Return the (X, Y) coordinate for the center point of the cell that contains the specified text.  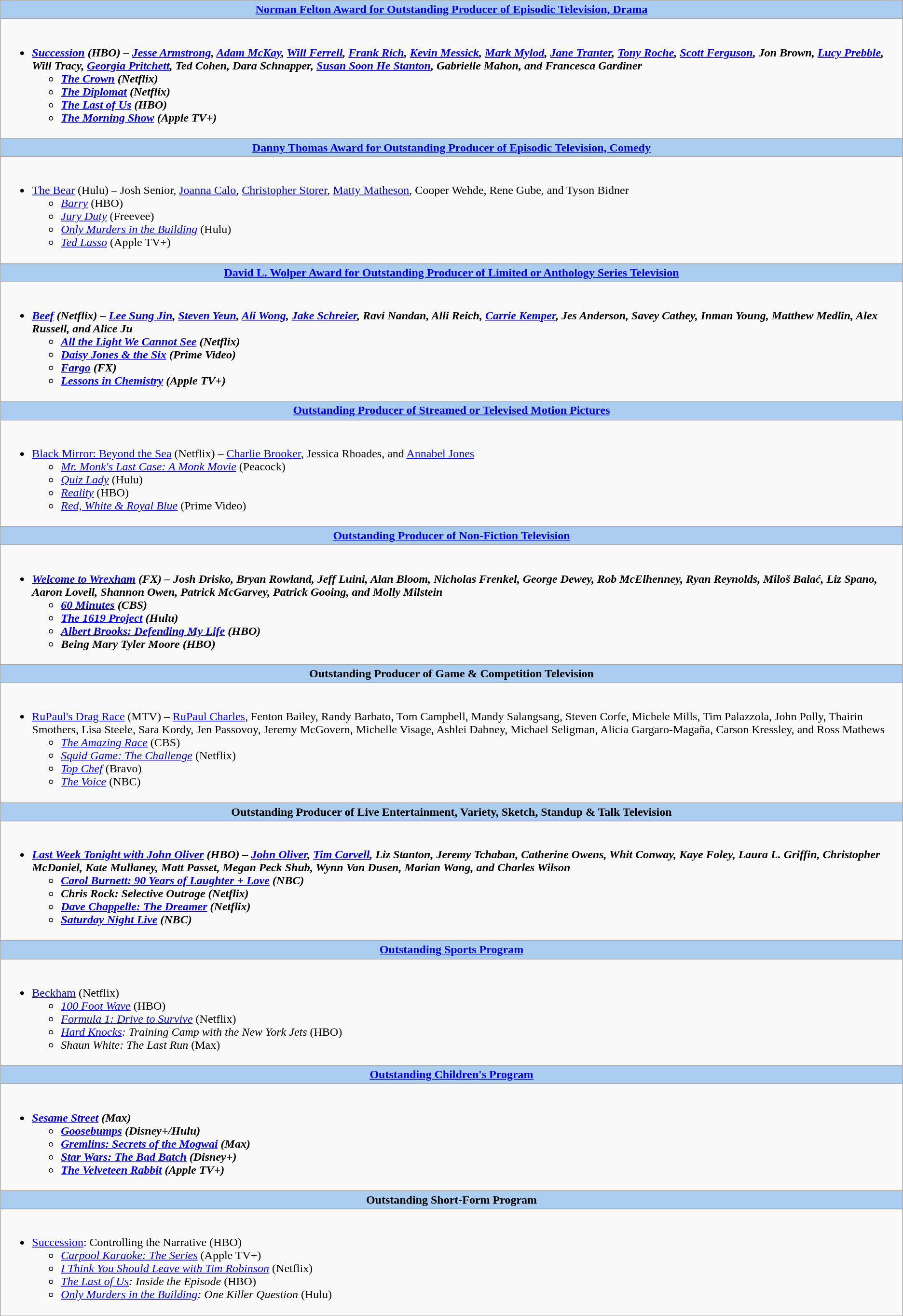
Danny Thomas Award for Outstanding Producer of Episodic Television, Comedy (451, 148)
Outstanding Sports Program (451, 950)
Outstanding Short-Form Program (451, 1200)
Outstanding Children's Program (451, 1075)
Outstanding Producer of Live Entertainment, Variety, Sketch, Standup & Talk Television (451, 812)
Sesame Street (Max)Goosebumps (Disney+/Hulu)Gremlins: Secrets of the Mogwai (Max)Star Wars: The Bad Batch (Disney+)The Velveteen Rabbit (Apple TV+) (451, 1138)
Outstanding Producer of Streamed or Televised Motion Pictures (451, 411)
Norman Felton Award for Outstanding Producer of Episodic Television, Drama (451, 10)
Outstanding Producer of Game & Competition Television (451, 673)
Outstanding Producer of Non-Fiction Television (451, 535)
David L. Wolper Award for Outstanding Producer of Limited or Anthology Series Television (451, 273)
